Determine the [X, Y] coordinate at the center of the cell enclosing the given text.  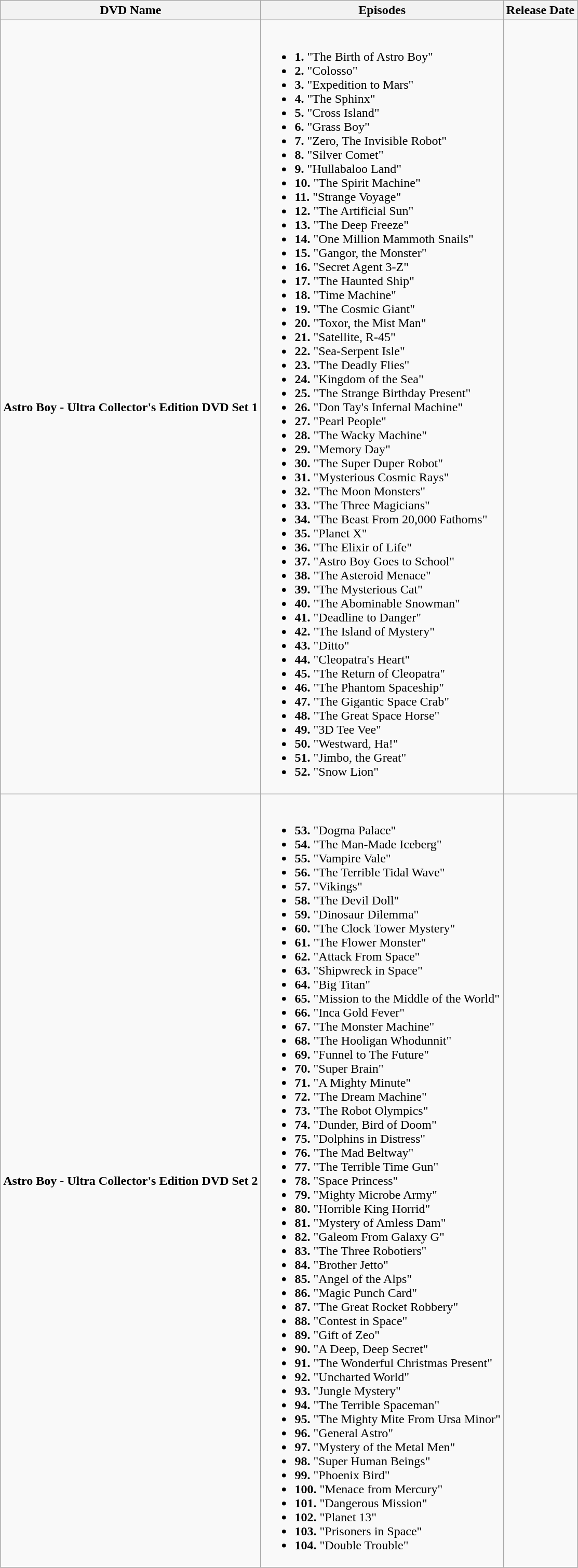
Astro Boy - Ultra Collector's Edition DVD Set 1 [131, 407]
Release Date [540, 10]
Astro Boy - Ultra Collector's Edition DVD Set 2 [131, 1181]
DVD Name [131, 10]
Episodes [382, 10]
